Output the (x, y) coordinate of the center of the cell containing the given text.  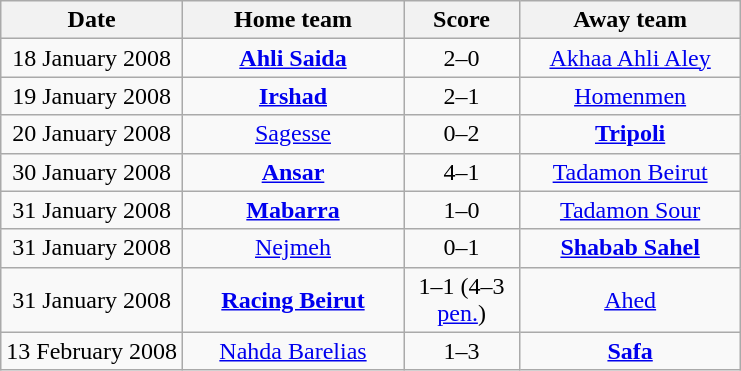
1–3 (462, 351)
Irshad (292, 96)
Away team (630, 20)
Score (462, 20)
0–1 (462, 248)
Tadamon Sour (630, 210)
19 January 2008 (92, 96)
1–0 (462, 210)
2–1 (462, 96)
Homenmen (630, 96)
Ahed (630, 300)
Tripoli (630, 134)
1–1 (4–3 pen.) (462, 300)
18 January 2008 (92, 58)
30 January 2008 (92, 172)
Sagesse (292, 134)
Nahda Barelias (292, 351)
Home team (292, 20)
20 January 2008 (92, 134)
13 February 2008 (92, 351)
Safa (630, 351)
0–2 (462, 134)
Nejmeh (292, 248)
Akhaa Ahli Aley (630, 58)
Mabarra (292, 210)
Ansar (292, 172)
Ahli Saida (292, 58)
Tadamon Beirut (630, 172)
Racing Beirut (292, 300)
Shabab Sahel (630, 248)
4–1 (462, 172)
Date (92, 20)
2–0 (462, 58)
